Find where the given text appears and provide that cell's center as [x, y] coordinate. 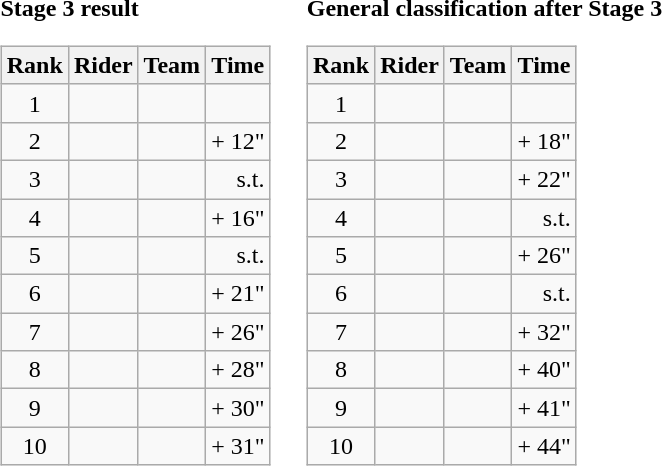
+ 16" [238, 217]
+ 12" [238, 141]
+ 32" [544, 332]
+ 40" [544, 370]
+ 30" [238, 408]
+ 41" [544, 408]
+ 22" [544, 179]
+ 28" [238, 370]
+ 21" [238, 294]
+ 31" [238, 446]
+ 18" [544, 141]
+ 44" [544, 446]
